Output the [X, Y] coordinate of the center of the cell containing the given text.  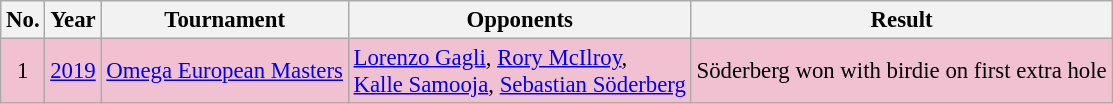
1 [23, 72]
Result [902, 20]
Omega European Masters [224, 72]
2019 [73, 72]
Lorenzo Gagli, Rory McIlroy, Kalle Samooja, Sebastian Söderberg [520, 72]
Year [73, 20]
No. [23, 20]
Söderberg won with birdie on first extra hole [902, 72]
Tournament [224, 20]
Opponents [520, 20]
